Determine the (X, Y) coordinate at the center of the cell enclosing the given text.  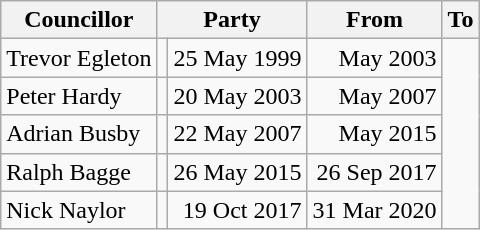
Adrian Busby (79, 134)
May 2003 (374, 58)
26 May 2015 (238, 172)
Ralph Bagge (79, 172)
To (460, 20)
Nick Naylor (79, 210)
Party (232, 20)
May 2007 (374, 96)
May 2015 (374, 134)
From (374, 20)
31 Mar 2020 (374, 210)
22 May 2007 (238, 134)
25 May 1999 (238, 58)
Councillor (79, 20)
Peter Hardy (79, 96)
19 Oct 2017 (238, 210)
Trevor Egleton (79, 58)
20 May 2003 (238, 96)
26 Sep 2017 (374, 172)
